Detect which cell encompasses the target text, then output its [x, y] center coordinate. 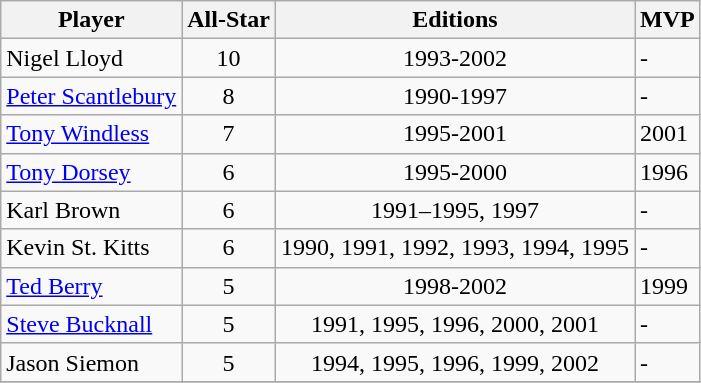
1996 [668, 172]
All-Star [229, 20]
Kevin St. Kitts [92, 248]
Tony Dorsey [92, 172]
Editions [454, 20]
2001 [668, 134]
Ted Berry [92, 286]
1999 [668, 286]
Nigel Lloyd [92, 58]
Player [92, 20]
Karl Brown [92, 210]
1991–1995, 1997 [454, 210]
1994, 1995, 1996, 1999, 2002 [454, 362]
Jason Siemon [92, 362]
8 [229, 96]
1995-2000 [454, 172]
1995-2001 [454, 134]
7 [229, 134]
Peter Scantlebury [92, 96]
Tony Windless [92, 134]
1998-2002 [454, 286]
MVP [668, 20]
Steve Bucknall [92, 324]
10 [229, 58]
1991, 1995, 1996, 2000, 2001 [454, 324]
1993-2002 [454, 58]
1990-1997 [454, 96]
1990, 1991, 1992, 1993, 1994, 1995 [454, 248]
